Scan for the cell matching the given text and deliver its (X, Y) coordinate at center. 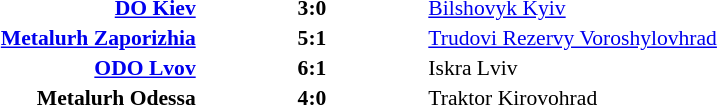
5:1 (312, 38)
6:1 (312, 68)
